Output the (x, y) coordinate of the center of the cell containing the given text.  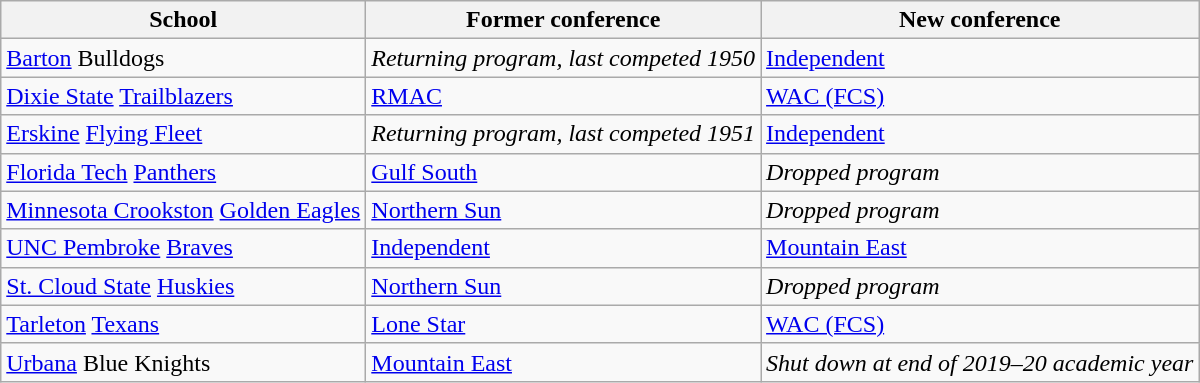
Erskine Flying Fleet (184, 134)
Returning program, last competed 1951 (564, 134)
Shut down at end of 2019–20 academic year (980, 362)
Former conference (564, 20)
Urbana Blue Knights (184, 362)
St. Cloud State Huskies (184, 286)
Lone Star (564, 324)
School (184, 20)
New conference (980, 20)
Tarleton Texans (184, 324)
Returning program, last competed 1950 (564, 58)
Minnesota Crookston Golden Eagles (184, 210)
Barton Bulldogs (184, 58)
Dixie State Trailblazers (184, 96)
RMAC (564, 96)
Florida Tech Panthers (184, 172)
Gulf South (564, 172)
UNC Pembroke Braves (184, 248)
